Return (x, y) of the center of cell containing provided text 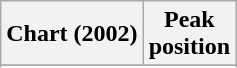
Chart (2002) (72, 34)
Peakposition (189, 34)
